Extract the (X, Y) coordinate from the center of the cell holding the provided text.  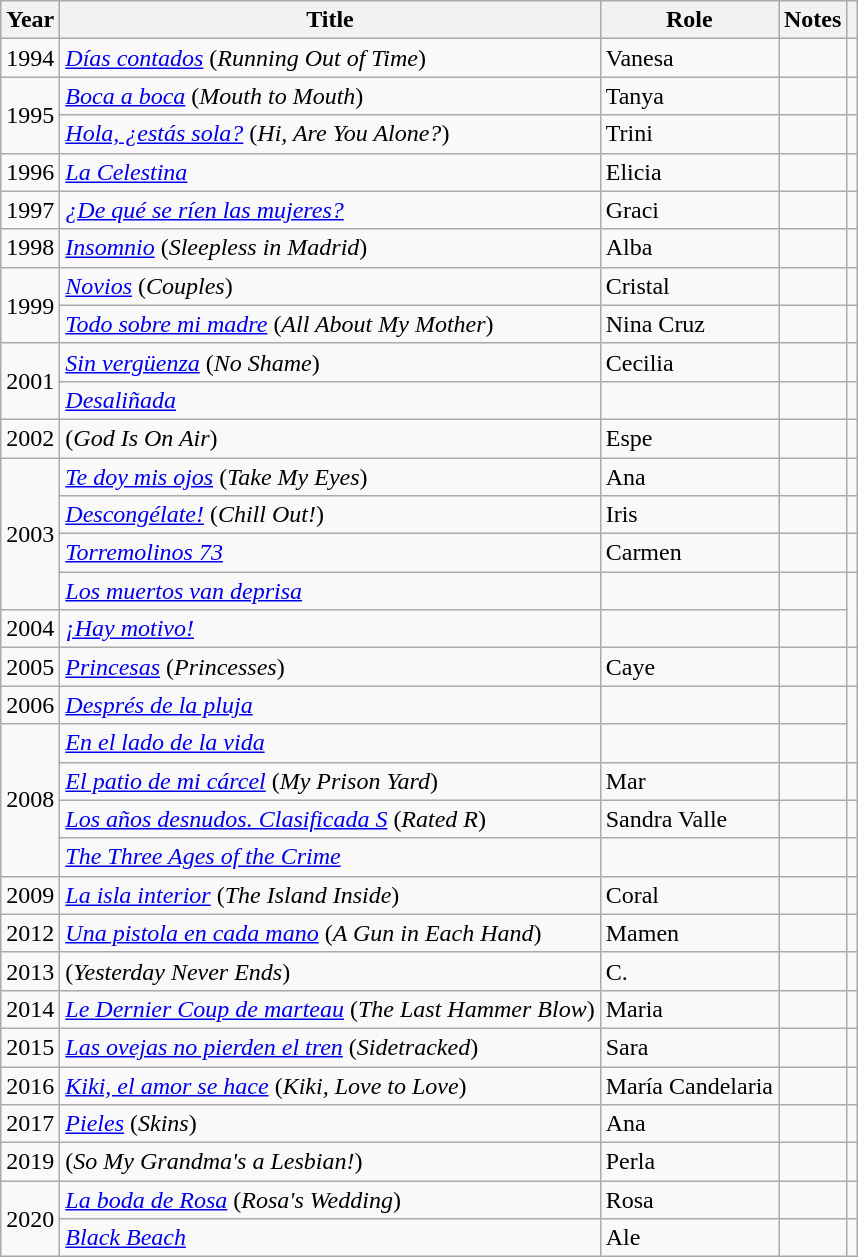
Torremolinos 73 (330, 553)
(God Is On Air) (330, 438)
Cecilia (689, 362)
2017 (30, 1124)
Cristal (689, 286)
Black Beach (330, 1238)
Elicia (689, 172)
Los años desnudos. Clasificada S (Rated R) (330, 819)
(So My Grandma's a Lesbian!) (330, 1162)
1995 (30, 115)
2006 (30, 705)
La boda de Rosa (Rosa's Wedding) (330, 1200)
Caye (689, 667)
Carmen (689, 553)
2003 (30, 534)
2004 (30, 629)
The Three Ages of the Crime (330, 857)
Després de la pluja (330, 705)
2013 (30, 971)
1998 (30, 248)
La Celestina (330, 172)
Coral (689, 895)
Maria (689, 1009)
Novios (Couples) (330, 286)
2014 (30, 1009)
Year (30, 20)
En el lado de la vida (330, 743)
Alba (689, 248)
C. (689, 971)
Mar (689, 781)
Nina Cruz (689, 324)
Las ovejas no pierden el tren (Sidetracked) (330, 1047)
Graci (689, 210)
Sara (689, 1047)
Sin vergüenza (No Shame) (330, 362)
Insomnio (Sleepless in Madrid) (330, 248)
1994 (30, 58)
2020 (30, 1219)
Los muertos van deprisa (330, 591)
Todo sobre mi madre (All About My Mother) (330, 324)
Descongélate! (Chill Out!) (330, 515)
2012 (30, 933)
2001 (30, 381)
Espe (689, 438)
1996 (30, 172)
Kiki, el amor se hace (Kiki, Love to Love) (330, 1085)
Pieles (Skins) (330, 1124)
Iris (689, 515)
Una pistola en cada mano (A Gun in Each Hand) (330, 933)
2008 (30, 800)
2009 (30, 895)
Vanesa (689, 58)
Perla (689, 1162)
Boca a boca (Mouth to Mouth) (330, 96)
¡Hay motivo! (330, 629)
La isla interior (The Island Inside) (330, 895)
Princesas (Princesses) (330, 667)
2016 (30, 1085)
Title (330, 20)
Role (689, 20)
Ale (689, 1238)
2015 (30, 1047)
Días contados (Running Out of Time) (330, 58)
Te doy mis ojos (Take My Eyes) (330, 477)
2005 (30, 667)
Tanya (689, 96)
Desaliñada (330, 400)
Notes (812, 20)
2019 (30, 1162)
El patio de mi cárcel (My Prison Yard) (330, 781)
1997 (30, 210)
María Candelaria (689, 1085)
Sandra Valle (689, 819)
1999 (30, 305)
Rosa (689, 1200)
Hola, ¿estás sola? (Hi, Are You Alone?) (330, 134)
(Yesterday Never Ends) (330, 971)
¿De qué se ríen las mujeres? (330, 210)
Le Dernier Coup de marteau (The Last Hammer Blow) (330, 1009)
Trini (689, 134)
2002 (30, 438)
Mamen (689, 933)
